Pinpoint the cell where the given text exists, returning its [x, y] midpoint coordinate. 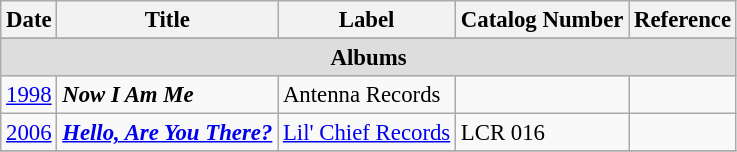
2006 [29, 133]
Antenna Records [367, 95]
Albums [369, 58]
1998 [29, 95]
Lil' Chief Records [367, 133]
Hello, Are You There? [168, 133]
Label [367, 20]
LCR 016 [542, 133]
Reference [683, 20]
Now I Am Me [168, 95]
Title [168, 20]
Catalog Number [542, 20]
Date [29, 20]
